Search for the cell housing the specified text and yield its (X, Y) center coordinate. 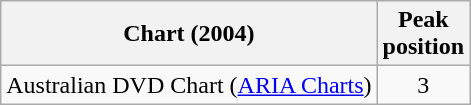
Peakposition (423, 34)
Australian DVD Chart (ARIA Charts) (189, 85)
3 (423, 85)
Chart (2004) (189, 34)
